Extract the [X, Y] coordinate from the center of the cell holding the provided text.  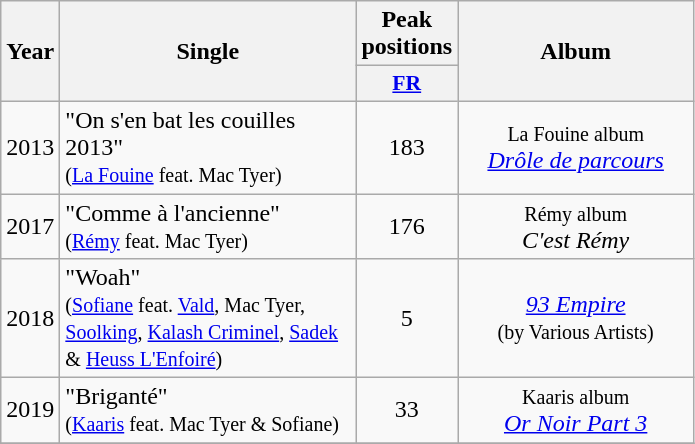
2018 [30, 318]
"Woah" (Sofiane feat. Vald, Mac Tyer, Soolking, Kalash Criminel, Sadek & Heuss L'Enfoiré) [208, 318]
"Comme à l'ancienne" (Rémy feat. Mac Tyer) [208, 226]
93 Empire(by Various Artists) [576, 318]
183 [407, 147]
"On s'en bat les couilles 2013" (La Fouine feat. Mac Tyer) [208, 147]
Kaaris albumOr Noir Part 3 [576, 410]
33 [407, 410]
2017 [30, 226]
FR [407, 84]
2019 [30, 410]
La Fouine albumDrôle de parcours [576, 147]
Peak positions [407, 34]
2013 [30, 147]
5 [407, 318]
Rémy albumC'est Rémy [576, 226]
Album [576, 52]
Year [30, 52]
Single [208, 52]
"Briganté" (Kaaris feat. Mac Tyer & Sofiane) [208, 410]
176 [407, 226]
